Scan for the cell matching the given text and deliver its (X, Y) coordinate at center. 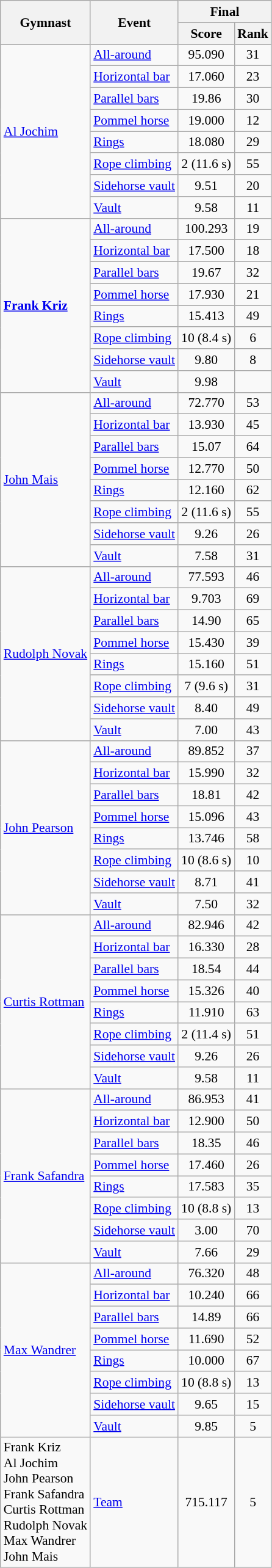
715.117 (206, 1502)
17.583 (206, 1187)
12 (252, 120)
8.40 (206, 708)
39 (252, 643)
14.89 (206, 1318)
19.67 (206, 273)
17.460 (206, 1165)
89.852 (206, 751)
70 (252, 1230)
7.58 (206, 556)
40 (252, 991)
95.090 (206, 55)
Frank Kriz (45, 305)
15 (252, 1404)
18 (252, 251)
13.746 (206, 839)
Final (224, 12)
John Mais (45, 479)
64 (252, 447)
15.07 (206, 447)
11.910 (206, 1013)
48 (252, 1274)
3.00 (206, 1230)
7.66 (206, 1252)
Curtis Rottman (45, 1002)
11.690 (206, 1339)
30 (252, 99)
8 (252, 360)
7 (9.6 s) (206, 687)
8.71 (206, 882)
23 (252, 77)
Rudolph Novak (45, 654)
100.293 (206, 229)
9.80 (206, 360)
76.320 (206, 1274)
9.85 (206, 1426)
37 (252, 751)
19 (252, 229)
17.930 (206, 294)
13.930 (206, 425)
Gymnast (45, 22)
15.413 (206, 316)
9.51 (206, 186)
10.000 (206, 1361)
18.54 (206, 969)
62 (252, 490)
21 (252, 294)
14.90 (206, 621)
6 (252, 338)
John Pearson (45, 827)
12.160 (206, 490)
7.00 (206, 730)
15.096 (206, 817)
18.81 (206, 795)
86.953 (206, 1099)
52 (252, 1339)
65 (252, 621)
15.160 (206, 665)
Rank (252, 34)
12.770 (206, 469)
63 (252, 1013)
67 (252, 1361)
10 (8.4 s) (206, 338)
17.060 (206, 77)
53 (252, 403)
20 (252, 186)
18.35 (206, 1143)
Frank Kriz Al Jochim John Pearson Frank Safandra Curtis Rottman Rudolph Novak Max Wandrer John Mais (45, 1502)
15.990 (206, 773)
10 (8.6 s) (206, 861)
10.240 (206, 1296)
Max Wandrer (45, 1350)
12.900 (206, 1121)
45 (252, 425)
16.330 (206, 947)
77.593 (206, 577)
18.080 (206, 142)
9.703 (206, 599)
Al Jochim (45, 131)
7.50 (206, 904)
Frank Safandra (45, 1175)
Team (134, 1502)
10 (252, 861)
28 (252, 947)
9.65 (206, 1404)
9.98 (206, 382)
15.326 (206, 991)
19.000 (206, 120)
Event (134, 22)
72.770 (206, 403)
17.500 (206, 251)
69 (252, 599)
58 (252, 839)
35 (252, 1187)
Score (206, 34)
19.86 (206, 99)
82.946 (206, 925)
15.430 (206, 643)
44 (252, 969)
2 (11.4 s) (206, 1035)
